Search for the cell housing the specified text and yield its [X, Y] center coordinate. 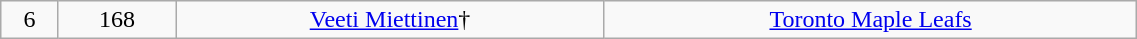
Toronto Maple Leafs [870, 20]
168 [116, 20]
Veeti Miettinen† [390, 20]
6 [30, 20]
